For the text-containing cell, return its midpoint in (x, y) coordinate format. 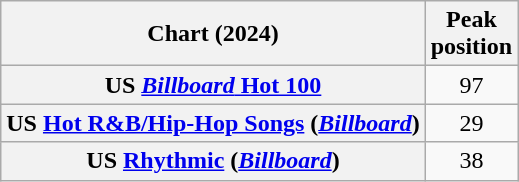
US Billboard Hot 100 (213, 85)
US Rhythmic (Billboard) (213, 161)
38 (471, 161)
Peakposition (471, 34)
97 (471, 85)
Chart (2024) (213, 34)
US Hot R&B/Hip-Hop Songs (Billboard) (213, 123)
29 (471, 123)
